Return (x, y) of the center of cell containing provided text 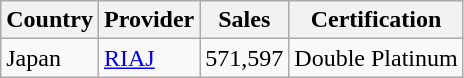
Japan (50, 58)
Double Platinum (376, 58)
Provider (148, 20)
RIAJ (148, 58)
Sales (244, 20)
Certification (376, 20)
Country (50, 20)
571,597 (244, 58)
